Scan for the cell matching the given text and deliver its [X, Y] coordinate at center. 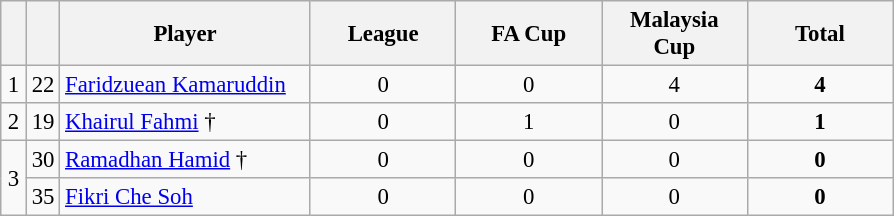
Player [186, 34]
Faridzuean Kamaruddin [186, 85]
22 [42, 85]
2 [14, 122]
Khairul Fahmi † [186, 122]
Fikri Che Soh [186, 197]
19 [42, 122]
League [383, 34]
35 [42, 197]
Ramadhan Hamid † [186, 160]
FA Cup [529, 34]
30 [42, 160]
Malaysia Cup [675, 34]
3 [14, 178]
Total [820, 34]
